Find where the given text appears and provide that cell's center as (X, Y) coordinate. 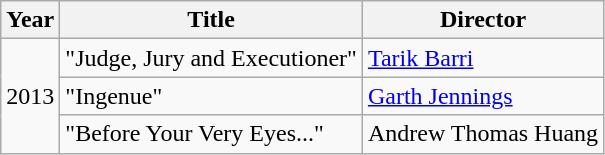
Year (30, 20)
"Ingenue" (212, 96)
"Before Your Very Eyes..." (212, 134)
"Judge, Jury and Executioner" (212, 58)
2013 (30, 96)
Garth Jennings (482, 96)
Andrew Thomas Huang (482, 134)
Director (482, 20)
Tarik Barri (482, 58)
Title (212, 20)
